Capture the cell that displays the provided text and extract its (x, y) central coordinate. 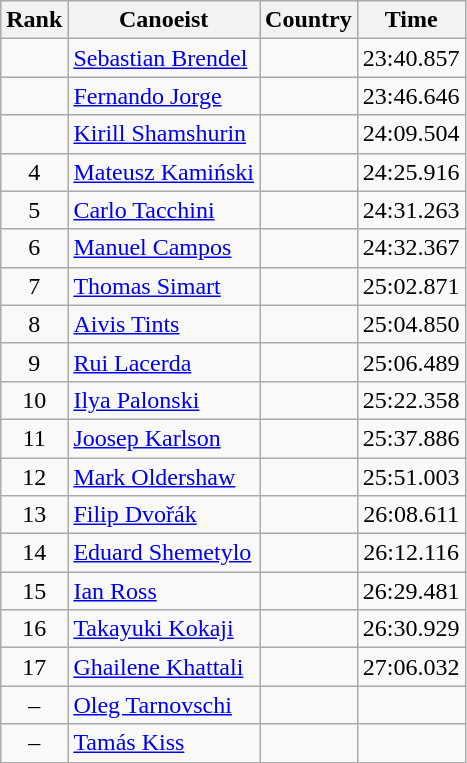
Sebastian Brendel (164, 58)
26:08.611 (411, 515)
Filip Dvořák (164, 515)
14 (34, 553)
Mark Oldershaw (164, 477)
Aivis Tints (164, 324)
27:06.032 (411, 667)
Country (309, 20)
Manuel Campos (164, 248)
23:40.857 (411, 58)
17 (34, 667)
Carlo Tacchini (164, 210)
25:06.489 (411, 362)
Time (411, 20)
25:22.358 (411, 400)
24:31.263 (411, 210)
Ilya Palonski (164, 400)
25:02.871 (411, 286)
Eduard Shemetylo (164, 553)
25:51.003 (411, 477)
6 (34, 248)
Oleg Tarnovschi (164, 705)
Kirill Shamshurin (164, 134)
26:29.481 (411, 591)
12 (34, 477)
5 (34, 210)
24:25.916 (411, 172)
16 (34, 629)
Joosep Karlson (164, 438)
9 (34, 362)
7 (34, 286)
Mateusz Kamiński (164, 172)
Thomas Simart (164, 286)
Canoeist (164, 20)
25:37.886 (411, 438)
10 (34, 400)
Fernando Jorge (164, 96)
Tamás Kiss (164, 743)
15 (34, 591)
Rank (34, 20)
24:32.367 (411, 248)
4 (34, 172)
Rui Lacerda (164, 362)
Takayuki Kokaji (164, 629)
Ian Ross (164, 591)
8 (34, 324)
26:30.929 (411, 629)
Ghailene Khattali (164, 667)
25:04.850 (411, 324)
23:46.646 (411, 96)
11 (34, 438)
24:09.504 (411, 134)
26:12.116 (411, 553)
13 (34, 515)
